Pinpoint the cell where the given text exists, returning its (X, Y) midpoint coordinate. 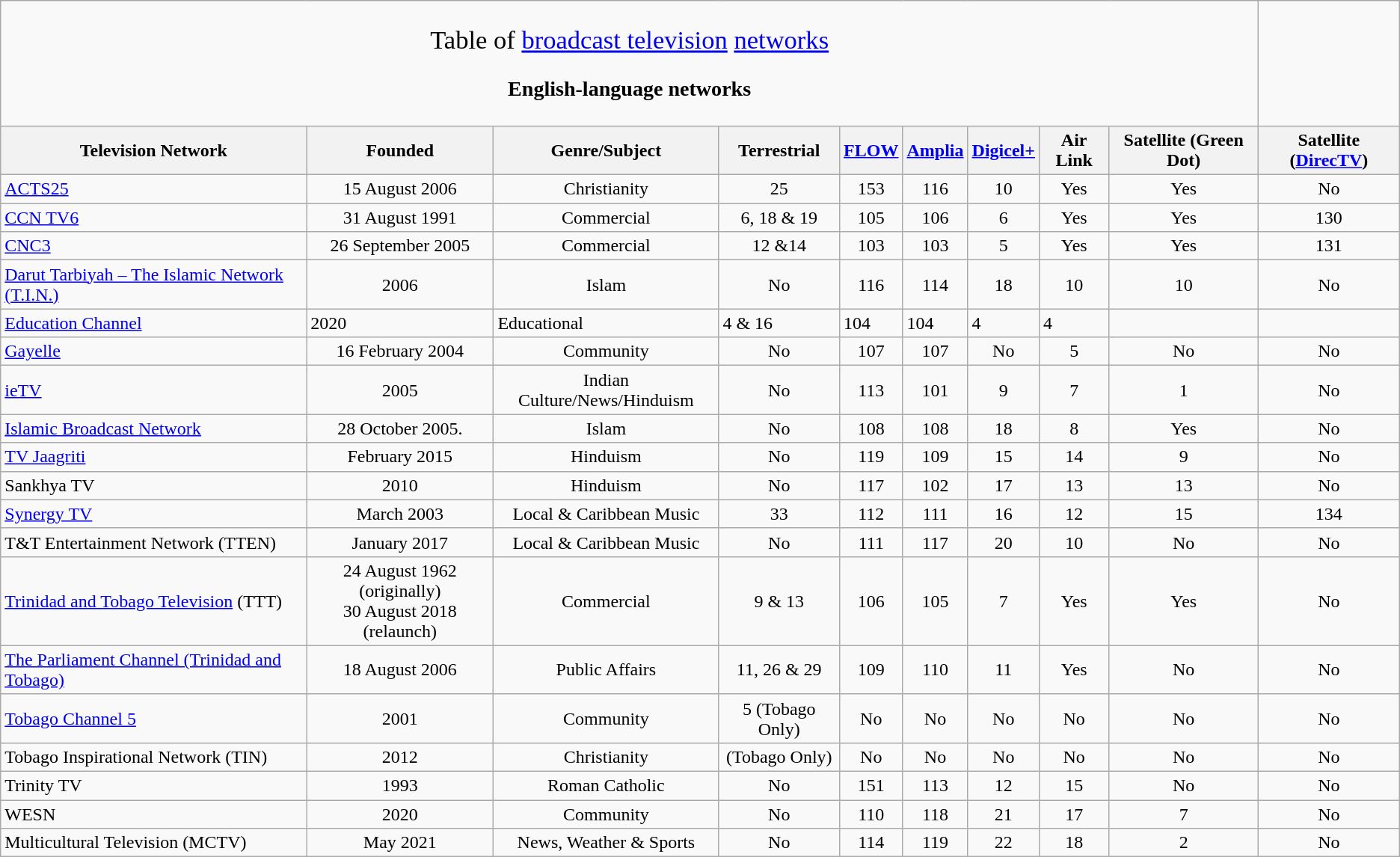
T&T Entertainment Network (TTEN) (154, 542)
Sankhya TV (154, 485)
18 August 2006 (400, 670)
Digicel+ (1004, 150)
131 (1328, 246)
2010 (400, 485)
Satellite (Green Dot) (1184, 150)
Educational (606, 323)
Darut Tarbiyah – The Islamic Network (T.I.N.) (154, 284)
21 (1004, 814)
Genre/Subject (606, 150)
(Tobago Only) (779, 757)
Air Link (1074, 150)
12 &14 (779, 246)
Roman Catholic (606, 786)
5 (Tobago Only) (779, 718)
28 October 2005. (400, 428)
Tobago Channel 5 (154, 718)
9 & 13 (779, 601)
FLOW (871, 150)
CCN TV6 (154, 218)
26 September 2005 (400, 246)
118 (935, 814)
Trinity TV (154, 786)
Trinidad and Tobago Television (TTT) (154, 601)
25 (779, 189)
112 (871, 514)
2 (1184, 843)
Tobago Inspirational Network (TIN) (154, 757)
153 (871, 189)
Terrestrial (779, 150)
1993 (400, 786)
Synergy TV (154, 514)
March 2003 (400, 514)
Founded (400, 150)
134 (1328, 514)
16 February 2004 (400, 351)
Amplia (935, 150)
TV Jaagriti (154, 457)
6, 18 & 19 (779, 218)
Islamic Broadcast Network (154, 428)
2005 (400, 390)
4 & 16 (779, 323)
Indian Culture/News/Hinduism (606, 390)
22 (1004, 843)
101 (935, 390)
The Parliament Channel (Trinidad and Tobago) (154, 670)
Gayelle (154, 351)
Public Affairs (606, 670)
151 (871, 786)
May 2021 (400, 843)
6 (1004, 218)
Table of broadcast television networksEnglish-language networks (630, 64)
102 (935, 485)
ieTV (154, 390)
11 (1004, 670)
CNC3 (154, 246)
31 August 1991 (400, 218)
33 (779, 514)
ACTS25 (154, 189)
February 2015 (400, 457)
15 August 2006 (400, 189)
20 (1004, 542)
11, 26 & 29 (779, 670)
Television Network (154, 150)
2001 (400, 718)
14 (1074, 457)
1 (1184, 390)
WESN (154, 814)
8 (1074, 428)
2006 (400, 284)
130 (1328, 218)
Multicultural Television (MCTV) (154, 843)
January 2017 (400, 542)
Education Channel (154, 323)
16 (1004, 514)
News, Weather & Sports (606, 843)
Satellite (DirecTV) (1328, 150)
24 August 1962 (originally)30 August 2018 (relaunch) (400, 601)
2012 (400, 757)
